Pinpoint the cell where the given text exists, returning its [X, Y] midpoint coordinate. 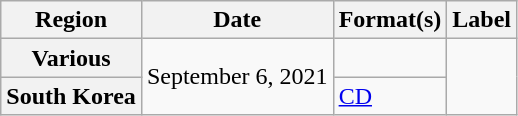
Label [482, 20]
Format(s) [390, 20]
Date [237, 20]
Region [72, 20]
South Korea [72, 96]
September 6, 2021 [237, 77]
CD [390, 96]
Various [72, 58]
